Detect which cell encompasses the target text, then output its (x, y) center coordinate. 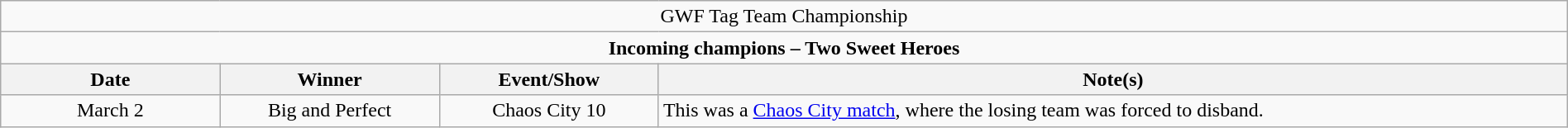
Chaos City 10 (549, 111)
Big and Perfect (329, 111)
March 2 (111, 111)
Incoming champions – Two Sweet Heroes (784, 48)
Note(s) (1113, 79)
This was a Chaos City match, where the losing team was forced to disband. (1113, 111)
Event/Show (549, 79)
Winner (329, 79)
Date (111, 79)
GWF Tag Team Championship (784, 17)
